For the text-containing cell, return its midpoint in [x, y] coordinate format. 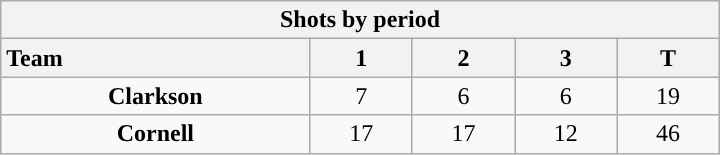
19 [668, 96]
T [668, 58]
2 [463, 58]
Shots by period [360, 20]
12 [566, 134]
46 [668, 134]
Team [156, 58]
7 [361, 96]
Cornell [156, 134]
1 [361, 58]
Clarkson [156, 96]
3 [566, 58]
